Return the [X, Y] coordinate for the center point of the cell that contains the specified text.  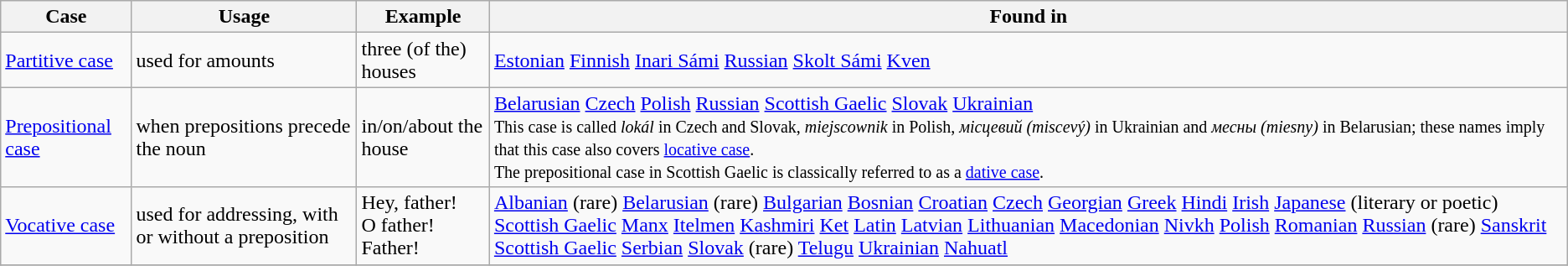
three (of the) houses [423, 60]
Prepositional case [66, 138]
Vocative case [66, 226]
used for addressing, with or without a preposition [245, 226]
in/on/about the house [423, 138]
used for amounts [245, 60]
Example [423, 17]
Hey, father!O father!Father! [423, 226]
when prepositions precede the noun [245, 138]
Found in [1029, 17]
Estonian Finnish Inari Sámi Russian Skolt Sámi Kven [1029, 60]
Partitive case [66, 60]
Case [66, 17]
Usage [245, 17]
